Search for the cell housing the specified text and yield its (x, y) center coordinate. 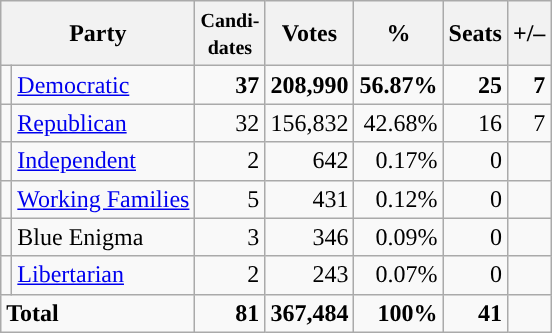
642 (310, 161)
0.17% (398, 161)
3 (230, 237)
Libertarian (104, 275)
Seats (475, 34)
81 (230, 313)
0.09% (398, 237)
5 (230, 199)
243 (310, 275)
Blue Enigma (104, 237)
Republican (104, 123)
100% (398, 313)
37 (230, 85)
41 (475, 313)
Democratic (104, 85)
0.12% (398, 199)
16 (475, 123)
Votes (310, 34)
56.87% (398, 85)
% (398, 34)
346 (310, 237)
Candi-dates (230, 34)
32 (230, 123)
Party (98, 34)
25 (475, 85)
156,832 (310, 123)
Working Families (104, 199)
367,484 (310, 313)
208,990 (310, 85)
Total (98, 313)
Independent (104, 161)
431 (310, 199)
0.07% (398, 275)
+/– (528, 34)
42.68% (398, 123)
